Find where the given text appears and provide that cell's center as [x, y] coordinate. 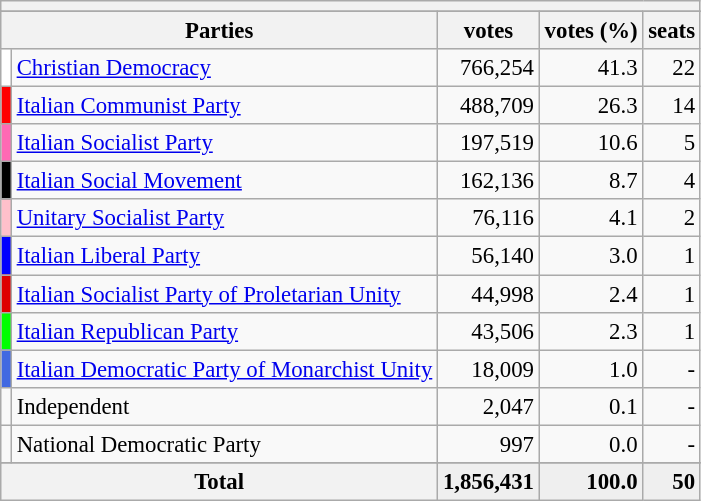
Italian Liberal Party [224, 256]
Italian Socialist Party [224, 143]
4 [672, 181]
43,506 [489, 331]
votes (%) [591, 31]
Parties [220, 31]
1.0 [591, 369]
766,254 [489, 68]
2 [672, 219]
41.3 [591, 68]
14 [672, 106]
56,140 [489, 256]
997 [489, 444]
162,136 [489, 181]
100.0 [591, 482]
18,009 [489, 369]
seats [672, 31]
488,709 [489, 106]
Italian Communist Party [224, 106]
76,116 [489, 219]
5 [672, 143]
2,047 [489, 406]
2.4 [591, 294]
National Democratic Party [224, 444]
197,519 [489, 143]
Total [220, 482]
0.1 [591, 406]
8.7 [591, 181]
Italian Democratic Party of Monarchist Unity [224, 369]
2.3 [591, 331]
0.0 [591, 444]
4.1 [591, 219]
50 [672, 482]
Italian Republican Party [224, 331]
Unitary Socialist Party [224, 219]
22 [672, 68]
Christian Democracy [224, 68]
10.6 [591, 143]
3.0 [591, 256]
1,856,431 [489, 482]
votes [489, 31]
Italian Socialist Party of Proletarian Unity [224, 294]
26.3 [591, 106]
Italian Social Movement [224, 181]
44,998 [489, 294]
Independent [224, 406]
